From the cell containing the given text, extract its center point as (X, Y) coordinate. 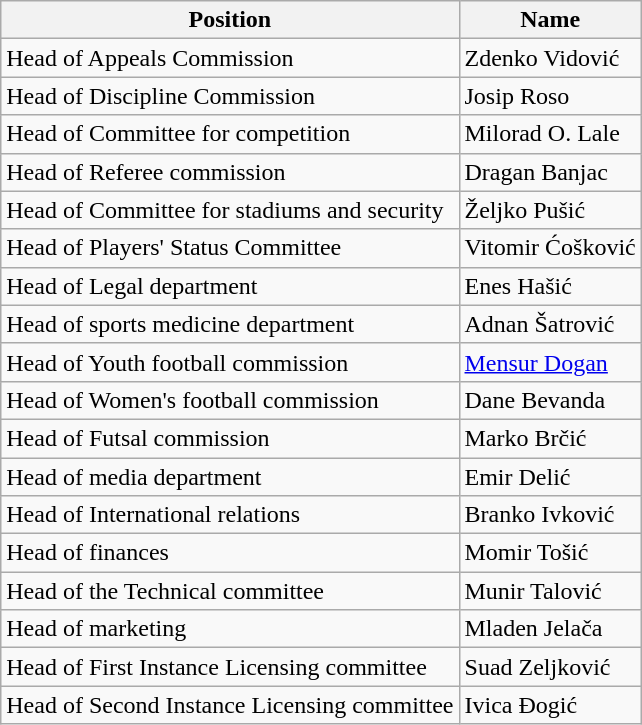
Enes Hašić (550, 286)
Head of Youth football commission (230, 362)
Zdenko Vidović (550, 58)
Dragan Banjac (550, 172)
Munir Talović (550, 591)
Head of Committee for competition (230, 134)
Head of Legal department (230, 286)
Head of Players' Status Committee (230, 248)
Head of marketing (230, 629)
Head of First Instance Licensing committee (230, 667)
Head of media department (230, 477)
Head of Women's football commission (230, 400)
Head of Referee commission (230, 172)
Head of International relations (230, 515)
Head of Appeals Commission (230, 58)
Vitomir Ćošković (550, 248)
Adnan Šatrović (550, 324)
Position (230, 20)
Head of Discipline Commission (230, 96)
Head of the Technical committee (230, 591)
Head of Second Instance Licensing committee (230, 705)
Suad Zeljković (550, 667)
Head of sports medicine department (230, 324)
Željko Pušić (550, 210)
Dane Bevanda (550, 400)
Head of Futsal commission (230, 438)
Emir Delić (550, 477)
Head of finances (230, 553)
Branko Ivković (550, 515)
Marko Brčić (550, 438)
Mladen Jelača (550, 629)
Milorad O. Lale (550, 134)
Momir Tošić (550, 553)
Mensur Dogan (550, 362)
Name (550, 20)
Ivica Đogić (550, 705)
Head of Committee for stadiums and security (230, 210)
Josip Roso (550, 96)
